Identify which cell holds the provided text, then report its (x, y) central coordinate. 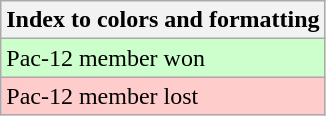
Index to colors and formatting (163, 20)
Pac-12 member won (163, 58)
Pac-12 member lost (163, 96)
